Return the [X, Y] coordinate for the center point of the cell that contains the specified text.  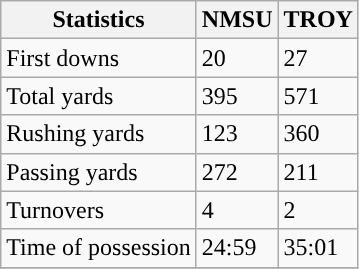
2 [318, 210]
4 [237, 210]
360 [318, 134]
Rushing yards [99, 134]
First downs [99, 58]
123 [237, 134]
211 [318, 172]
272 [237, 172]
35:01 [318, 248]
20 [237, 58]
Time of possession [99, 248]
571 [318, 96]
395 [237, 96]
Total yards [99, 96]
Statistics [99, 20]
TROY [318, 20]
24:59 [237, 248]
NMSU [237, 20]
Turnovers [99, 210]
Passing yards [99, 172]
27 [318, 58]
